From the cell containing the given text, extract its center point as (x, y) coordinate. 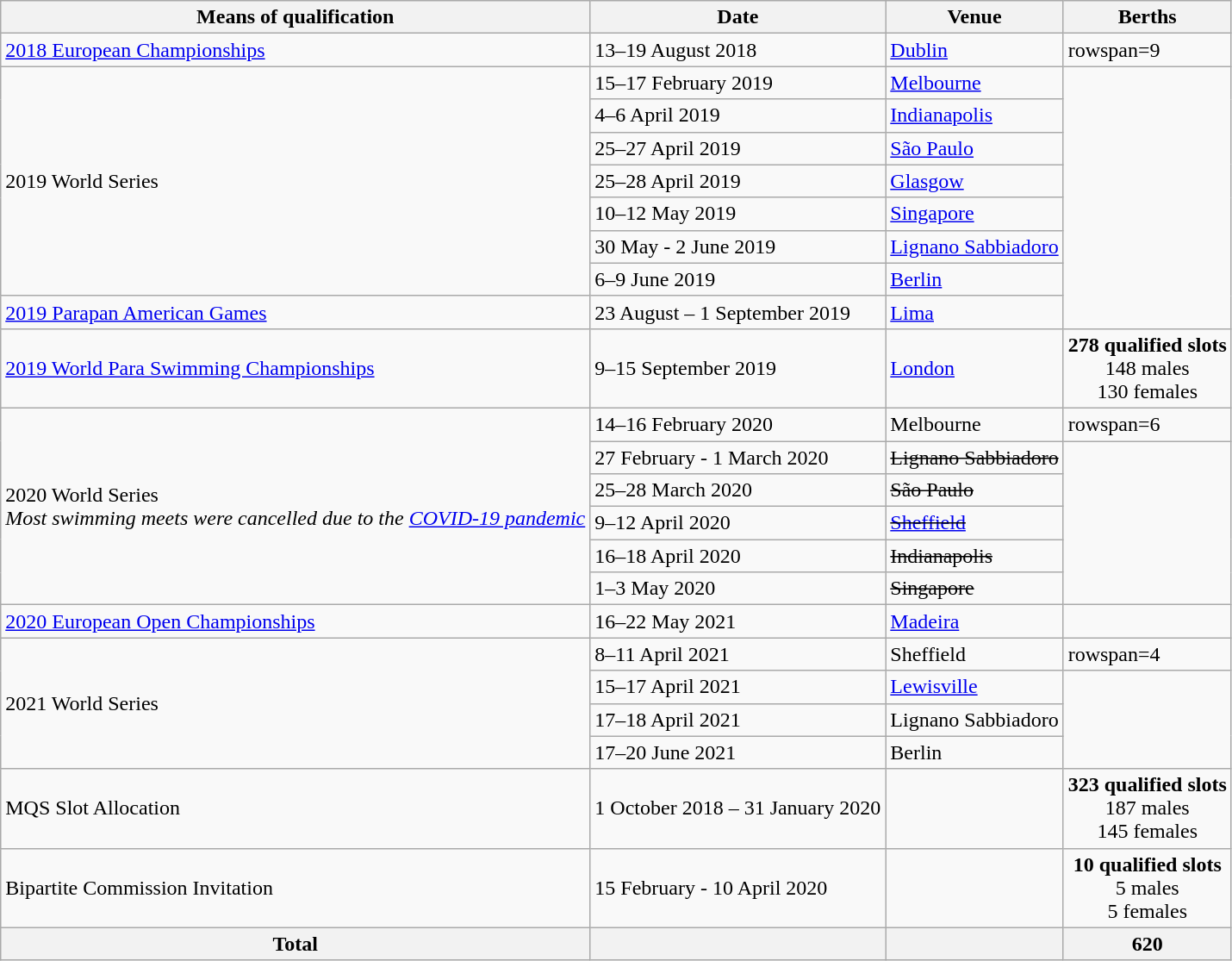
Means of qualification (296, 17)
rowspan=4 (1148, 654)
17–18 April 2021 (737, 720)
rowspan=6 (1148, 424)
2018 European Championships (296, 50)
16–22 May 2021 (737, 621)
Berths (1148, 17)
Lewisville (974, 687)
MQS Slot Allocation (296, 808)
Venue (974, 17)
323 qualified slots187 males145 females (1148, 808)
25–27 April 2019 (737, 148)
9–12 April 2020 (737, 523)
10 qualified slots5 males5 females (1148, 888)
2020 World SeriesMost swimming meets were cancelled due to the COVID-19 pandemic (296, 506)
17–20 June 2021 (737, 752)
13–19 August 2018 (737, 50)
4–6 April 2019 (737, 115)
Glasgow (974, 181)
14–16 February 2020 (737, 424)
1–3 May 2020 (737, 589)
2019 World Series (296, 181)
1 October 2018 – 31 January 2020 (737, 808)
Bipartite Commission Invitation (296, 888)
620 (1148, 944)
Madeira (974, 621)
9–15 September 2019 (737, 368)
30 May - 2 June 2019 (737, 246)
Total (296, 944)
25–28 March 2020 (737, 490)
rowspan=9 (1148, 50)
2019 World Para Swimming Championships (296, 368)
London (974, 368)
16–18 April 2020 (737, 556)
15–17 April 2021 (737, 687)
2019 Parapan American Games (296, 312)
Lima (974, 312)
23 August – 1 September 2019 (737, 312)
15 February - 10 April 2020 (737, 888)
2020 European Open Championships (296, 621)
25–28 April 2019 (737, 181)
278 qualified slots148 males130 females (1148, 368)
6–9 June 2019 (737, 279)
Dublin (974, 50)
27 February - 1 March 2020 (737, 458)
15–17 February 2019 (737, 83)
2021 World Series (296, 703)
Date (737, 17)
8–11 April 2021 (737, 654)
10–12 May 2019 (737, 214)
